Return (X, Y) of the center of cell containing provided text 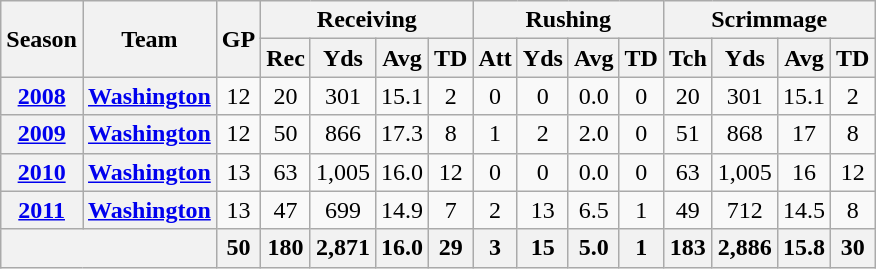
699 (342, 210)
7 (451, 210)
Team (149, 39)
2009 (42, 134)
Rushing (568, 20)
2010 (42, 172)
180 (286, 248)
14.5 (804, 210)
17 (804, 134)
17.3 (402, 134)
29 (451, 248)
30 (852, 248)
3 (495, 248)
2.0 (594, 134)
16 (804, 172)
2008 (42, 96)
2011 (42, 210)
Tch (688, 58)
15 (542, 248)
14.9 (402, 210)
Scrimmage (768, 20)
6.5 (594, 210)
183 (688, 248)
Receiving (367, 20)
15.8 (804, 248)
Rec (286, 58)
GP (238, 39)
49 (688, 210)
868 (744, 134)
2,871 (342, 248)
866 (342, 134)
47 (286, 210)
712 (744, 210)
Season (42, 39)
Att (495, 58)
2,886 (744, 248)
5.0 (594, 248)
51 (688, 134)
